Determine the (X, Y) coordinate at the center of the cell enclosing the given text.  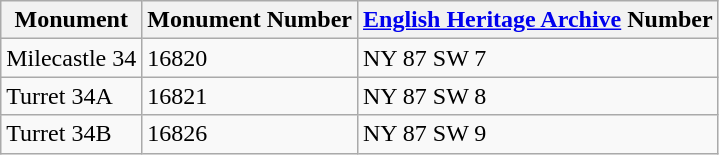
Milecastle 34 (72, 58)
NY 87 SW 7 (538, 58)
Monument (72, 20)
NY 87 SW 8 (538, 96)
16820 (250, 58)
Turret 34B (72, 134)
NY 87 SW 9 (538, 134)
16826 (250, 134)
Monument Number (250, 20)
English Heritage Archive Number (538, 20)
16821 (250, 96)
Turret 34A (72, 96)
